From the cell containing the given text, extract its center point as [X, Y] coordinate. 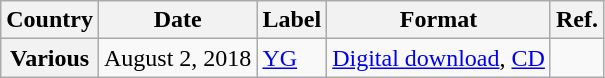
YG [292, 58]
Country [50, 20]
Date [177, 20]
Digital download, CD [439, 58]
August 2, 2018 [177, 58]
Format [439, 20]
Various [50, 58]
Label [292, 20]
Ref. [576, 20]
